Locate the cell with the specified text and output its (x, y) center coordinate. 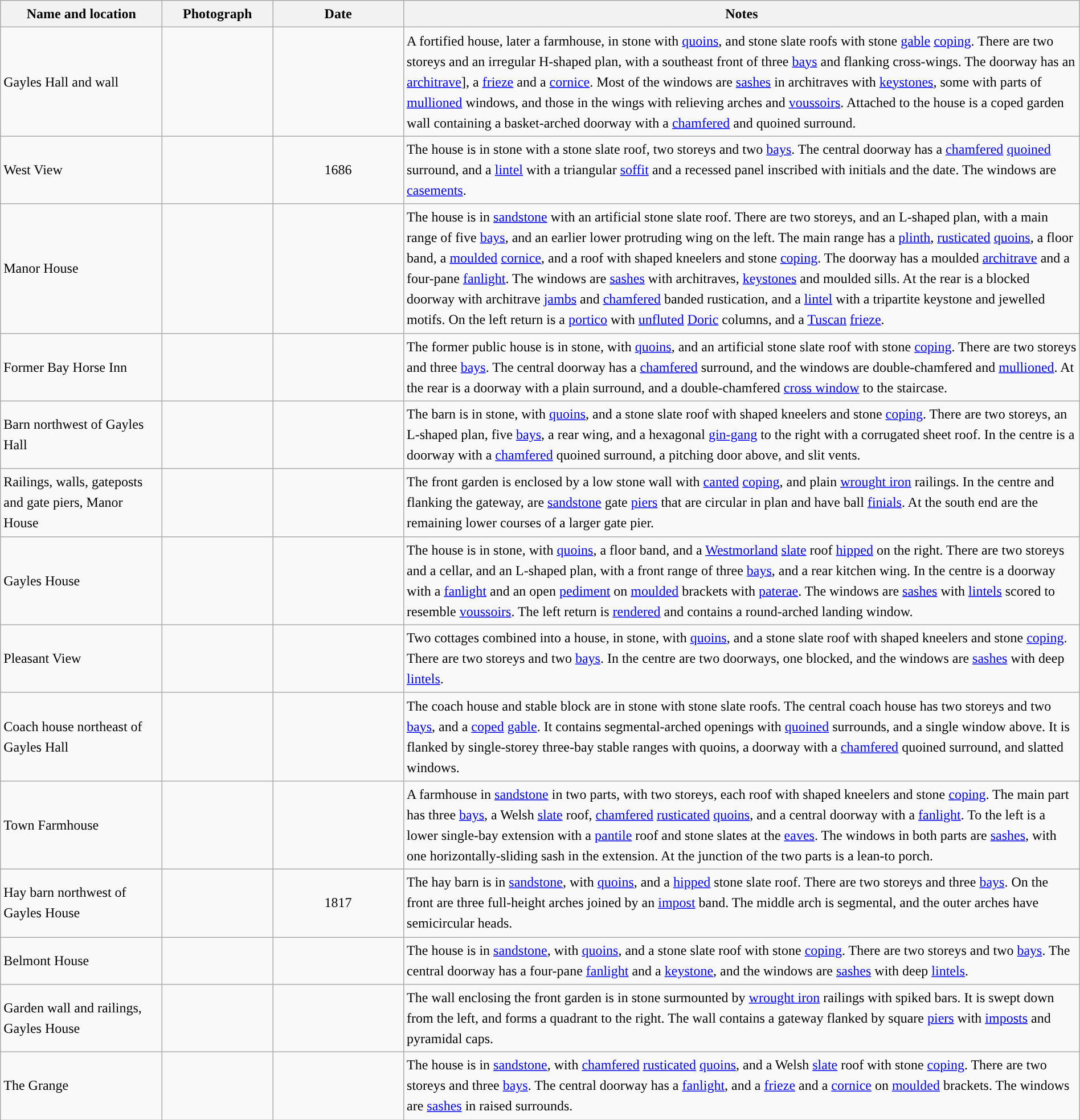
Name and location (81, 14)
Notes (742, 14)
Date (338, 14)
1686 (338, 170)
The Grange (81, 1086)
Photograph (218, 14)
Pleasant View (81, 658)
Belmont House (81, 961)
Garden wall and railings, Gayles House (81, 1018)
Hay barn northwest of Gayles House (81, 903)
Barn northwest of Gayles Hall (81, 435)
Former Bay Horse Inn (81, 367)
Coach house northeast of Gayles Hall (81, 737)
Town Farmhouse (81, 824)
Gayles Hall and wall (81, 82)
1817 (338, 903)
West View (81, 170)
Gayles House (81, 581)
Manor House (81, 269)
Railings, walls, gateposts and gate piers, Manor House (81, 502)
